Pinpoint the cell where the given text exists, returning its (x, y) midpoint coordinate. 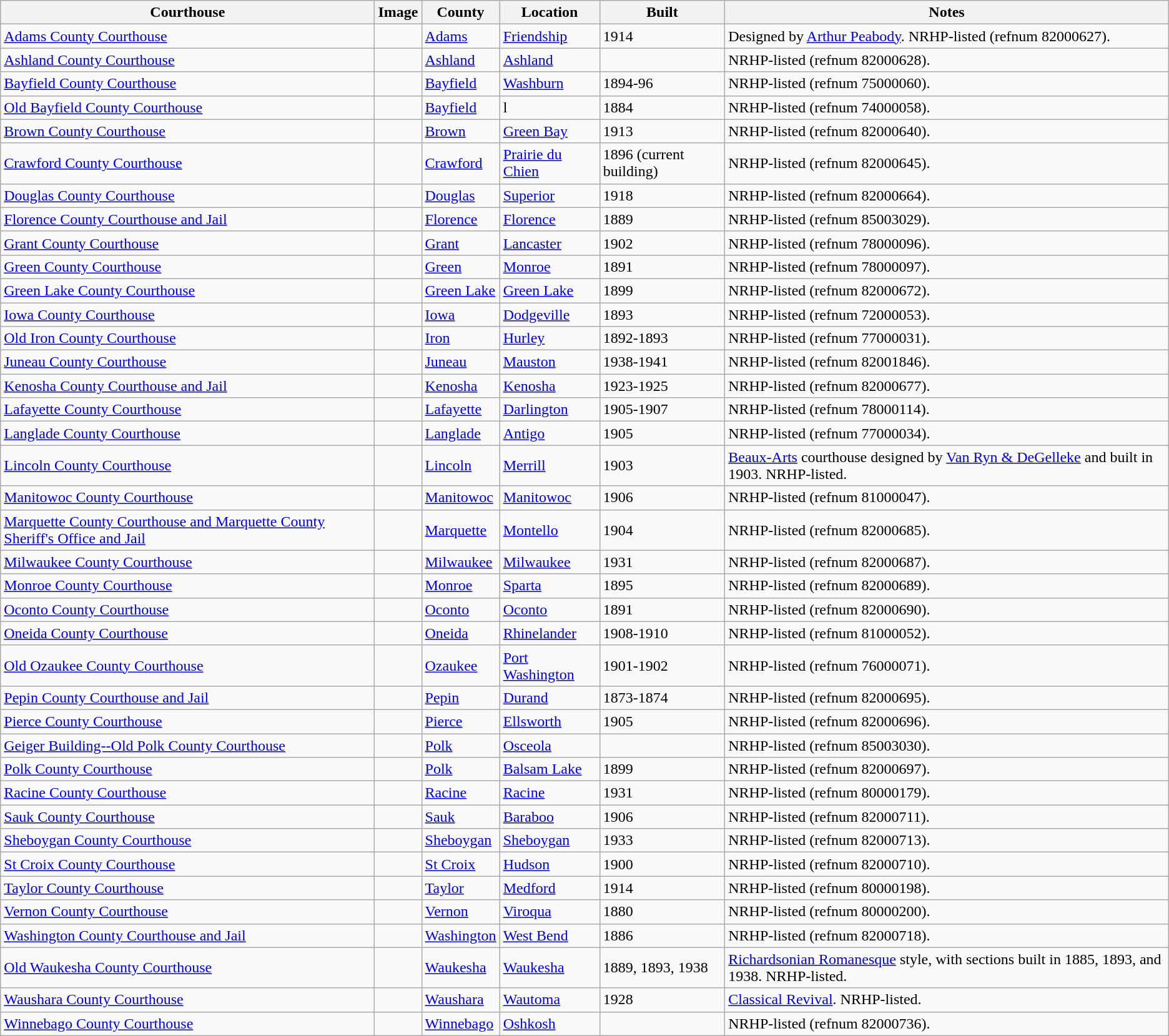
St Croix County Courthouse (187, 864)
Kenosha County Courthouse and Jail (187, 386)
Douglas (461, 195)
Brown County Courthouse (187, 131)
Designed by Arthur Peabody. NRHP-listed (refnum 82000627). (947, 36)
St Croix (461, 864)
Lincoln (461, 466)
Washington County Courthouse and Jail (187, 935)
NRHP-listed (refnum 82000672). (947, 290)
1900 (662, 864)
Pierce County Courthouse (187, 721)
Winnebago (461, 1024)
NRHP-listed (refnum 82000645). (947, 164)
NRHP-listed (refnum 76000071). (947, 666)
NRHP-listed (refnum 82000685). (947, 530)
1918 (662, 195)
1901-1902 (662, 666)
Superior (550, 195)
Langlade County Courthouse (187, 433)
NRHP-listed (refnum 74000058). (947, 107)
Oshkosh (550, 1024)
1896 (current building) (662, 164)
NRHP-listed (refnum 82000687). (947, 562)
Lincoln County Courthouse (187, 466)
NRHP-listed (refnum 82000713). (947, 841)
Lafayette County Courthouse (187, 410)
Sparta (550, 586)
1895 (662, 586)
Iowa (461, 314)
NRHP-listed (refnum 82001846). (947, 362)
Antigo (550, 433)
West Bend (550, 935)
1894-96 (662, 84)
Merrill (550, 466)
Racine County Courthouse (187, 793)
Sheboygan County Courthouse (187, 841)
NRHP-listed (refnum 82000697). (947, 769)
Oconto County Courthouse (187, 609)
Vernon County Courthouse (187, 912)
NRHP-listed (refnum 82000695). (947, 698)
Durand (550, 698)
NRHP-listed (refnum 78000096). (947, 243)
1902 (662, 243)
Pepin County Courthouse and Jail (187, 698)
1893 (662, 314)
l (550, 107)
Old Bayfield County Courthouse (187, 107)
Friendship (550, 36)
Sauk (461, 817)
NRHP-listed (refnum 77000034). (947, 433)
1923-1925 (662, 386)
Grant County Courthouse (187, 243)
1873-1874 (662, 698)
Old Iron County Courthouse (187, 338)
Ozaukee (461, 666)
Richardsonian Romanesque style, with sections built in 1885, 1893, and 1938. NRHP-listed. (947, 968)
NRHP-listed (refnum 77000031). (947, 338)
1884 (662, 107)
Prairie du Chien (550, 164)
Grant (461, 243)
1913 (662, 131)
NRHP-listed (refnum 82000690). (947, 609)
1889 (662, 219)
NRHP-listed (refnum 72000053). (947, 314)
NRHP-listed (refnum 82000677). (947, 386)
Juneau County Courthouse (187, 362)
NRHP-listed (refnum 82000711). (947, 817)
NRHP-listed (refnum 81000052). (947, 633)
Sauk County Courthouse (187, 817)
Old Ozaukee County Courthouse (187, 666)
County (461, 12)
NRHP-listed (refnum 82000640). (947, 131)
Washburn (550, 84)
Image (398, 12)
Port Washington (550, 666)
Ashland County Courthouse (187, 60)
1904 (662, 530)
Iowa County Courthouse (187, 314)
Crawford (461, 164)
1886 (662, 935)
Oneida County Courthouse (187, 633)
Green Bay (550, 131)
Green (461, 267)
Baraboo (550, 817)
Washington (461, 935)
Old Waukesha County Courthouse (187, 968)
NRHP-listed (refnum 78000114). (947, 410)
1928 (662, 1000)
Green Lake County Courthouse (187, 290)
Waushara (461, 1000)
Pierce (461, 721)
NRHP-listed (refnum 78000097). (947, 267)
Dodgeville (550, 314)
Milwaukee County Courthouse (187, 562)
NRHP-listed (refnum 75000060). (947, 84)
Marquette (461, 530)
Lancaster (550, 243)
Montello (550, 530)
1938-1941 (662, 362)
Beaux-Arts courthouse designed by Van Ryn & DeGelleke and built in 1903. NRHP-listed. (947, 466)
NRHP-listed (refnum 82000628). (947, 60)
NRHP-listed (refnum 82000718). (947, 935)
NRHP-listed (refnum 82000696). (947, 721)
Waushara County Courthouse (187, 1000)
Bayfield County Courthouse (187, 84)
Notes (947, 12)
Adams (461, 36)
Taylor (461, 888)
Mauston (550, 362)
Monroe County Courthouse (187, 586)
1889, 1893, 1938 (662, 968)
Courthouse (187, 12)
Hurley (550, 338)
Ellsworth (550, 721)
Osceola (550, 745)
Florence County Courthouse and Jail (187, 219)
NRHP-listed (refnum 82000736). (947, 1024)
Iron (461, 338)
NRHP-listed (refnum 80000179). (947, 793)
1905-1907 (662, 410)
Hudson (550, 864)
Location (550, 12)
Crawford County Courthouse (187, 164)
Vernon (461, 912)
Manitowoc County Courthouse (187, 498)
1933 (662, 841)
NRHP-listed (refnum 85003029). (947, 219)
Brown (461, 131)
Built (662, 12)
Viroqua (550, 912)
Pepin (461, 698)
Polk County Courthouse (187, 769)
NRHP-listed (refnum 82000664). (947, 195)
Balsam Lake (550, 769)
NRHP-listed (refnum 80000200). (947, 912)
NRHP-listed (refnum 80000198). (947, 888)
Wautoma (550, 1000)
1892-1893 (662, 338)
Rhinelander (550, 633)
1880 (662, 912)
Juneau (461, 362)
1903 (662, 466)
Green County Courthouse (187, 267)
Lafayette (461, 410)
NRHP-listed (refnum 82000710). (947, 864)
1908-1910 (662, 633)
Classical Revival. NRHP-listed. (947, 1000)
Adams County Courthouse (187, 36)
Geiger Building--Old Polk County Courthouse (187, 745)
Marquette County Courthouse and Marquette County Sheriff's Office and Jail (187, 530)
Winnebago County Courthouse (187, 1024)
Oneida (461, 633)
Darlington (550, 410)
Medford (550, 888)
Langlade (461, 433)
NRHP-listed (refnum 81000047). (947, 498)
NRHP-listed (refnum 82000689). (947, 586)
Taylor County Courthouse (187, 888)
Douglas County Courthouse (187, 195)
NRHP-listed (refnum 85003030). (947, 745)
